For the text-containing cell, return its midpoint in (X, Y) coordinate format. 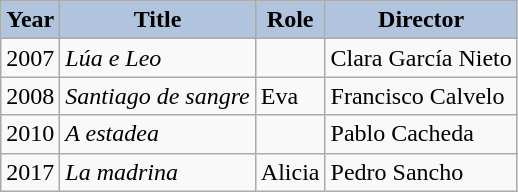
Santiago de sangre (158, 96)
Pablo Cacheda (421, 134)
Year (30, 20)
Lúa e Leo (158, 58)
La madrina (158, 172)
Eva (290, 96)
2007 (30, 58)
2008 (30, 96)
Title (158, 20)
Clara García Nieto (421, 58)
Francisco Calvelo (421, 96)
A estadea (158, 134)
Role (290, 20)
Pedro Sancho (421, 172)
Director (421, 20)
2010 (30, 134)
Alicia (290, 172)
2017 (30, 172)
